Capture the cell that displays the provided text and extract its (x, y) central coordinate. 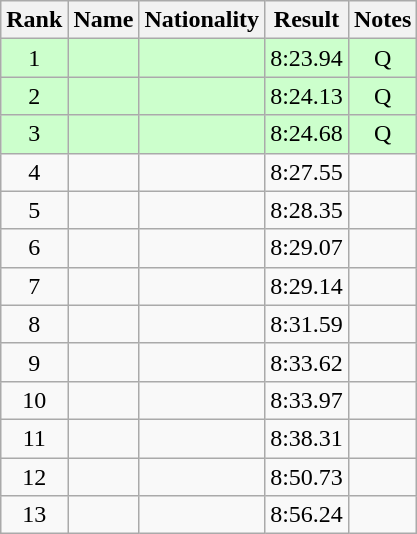
Name (104, 20)
Notes (382, 20)
4 (34, 172)
8:31.59 (307, 324)
Result (307, 20)
8:23.94 (307, 58)
Rank (34, 20)
8:33.97 (307, 400)
8 (34, 324)
8:56.24 (307, 515)
12 (34, 477)
13 (34, 515)
10 (34, 400)
7 (34, 286)
8:29.14 (307, 286)
8:33.62 (307, 362)
3 (34, 134)
2 (34, 96)
6 (34, 248)
9 (34, 362)
8:38.31 (307, 438)
5 (34, 210)
8:27.55 (307, 172)
8:24.13 (307, 96)
11 (34, 438)
8:29.07 (307, 248)
8:24.68 (307, 134)
Nationality (202, 20)
1 (34, 58)
8:28.35 (307, 210)
8:50.73 (307, 477)
